For the text-containing cell, return its midpoint in (x, y) coordinate format. 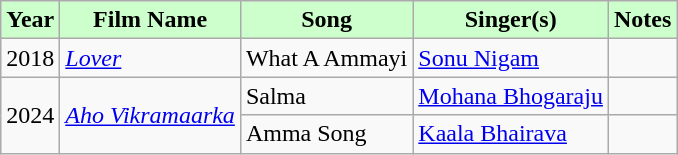
Kaala Bhairava (511, 134)
Year (30, 20)
Lover (150, 58)
Mohana Bhogaraju (511, 96)
2024 (30, 115)
Notes (642, 20)
2018 (30, 58)
Sonu Nigam (511, 58)
Aho Vikramaarka (150, 115)
Salma (326, 96)
Singer(s) (511, 20)
Amma Song (326, 134)
Song (326, 20)
What A Ammayi (326, 58)
Film Name (150, 20)
